Pinpoint the cell where the given text exists, returning its [X, Y] midpoint coordinate. 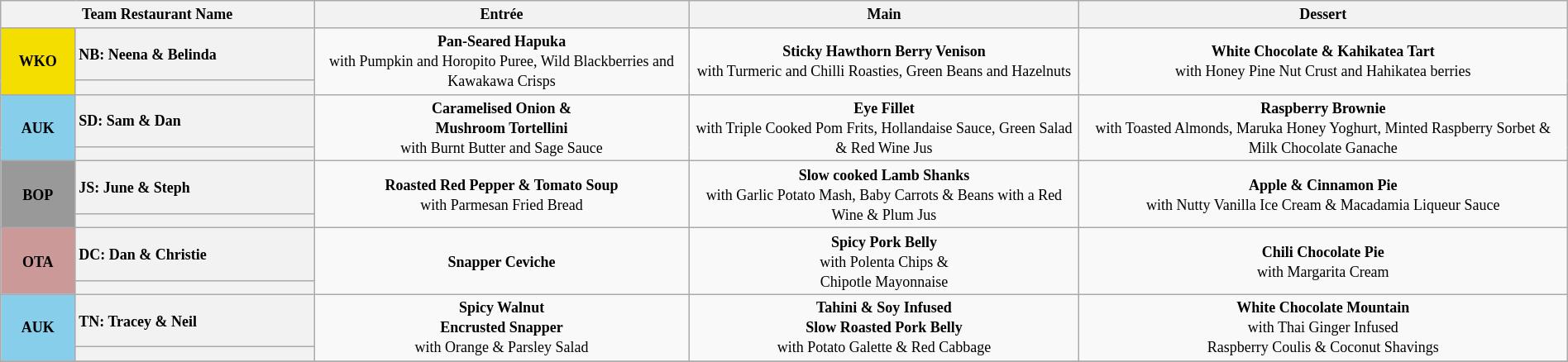
DC: Dan & Christie [195, 254]
Raspberry Browniewith Toasted Almonds, Maruka Honey Yoghurt, Minted Raspberry Sorbet & Milk Chocolate Ganache [1323, 127]
Spicy WalnutEncrusted Snapperwith Orange & Parsley Salad [502, 327]
TN: Tracey & Neil [195, 321]
Snapper Ceviche [502, 261]
Tahini & Soy InfusedSlow Roasted Pork Bellywith Potato Galette & Red Cabbage [883, 327]
Caramelised Onion &Mushroom Tortelliniwith Burnt Butter and Sage Sauce [502, 127]
Main [883, 15]
Eye Filletwith Triple Cooked Pom Frits, Hollandaise Sauce, Green Salad & Red Wine Jus [883, 127]
Roasted Red Pepper & Tomato Soupwith Parmesan Fried Bread [502, 195]
NB: Neena & Belinda [195, 54]
Slow cooked Lamb Shankswith Garlic Potato Mash, Baby Carrots & Beans with a Red Wine & Plum Jus [883, 195]
WKO [38, 61]
White Chocolate & Kahikatea Tartwith Honey Pine Nut Crust and Hahikatea berries [1323, 61]
Entrée [502, 15]
SD: Sam & Dan [195, 121]
Dessert [1323, 15]
OTA [38, 261]
Spicy Pork Bellywith Polenta Chips &Chipotle Mayonnaise [883, 261]
Apple & Cinnamon Piewith Nutty Vanilla Ice Cream & Macadamia Liqueur Sauce [1323, 195]
Team Restaurant Name [157, 15]
JS: June & Steph [195, 188]
Chili Chocolate Piewith Margarita Cream [1323, 261]
BOP [38, 195]
Sticky Hawthorn Berry Venisonwith Turmeric and Chilli Roasties, Green Beans and Hazelnuts [883, 61]
White Chocolate Mountainwith Thai Ginger InfusedRaspberry Coulis & Coconut Shavings [1323, 327]
Pan-Seared Hapukawith Pumpkin and Horopito Puree, Wild Blackberries and Kawakawa Crisps [502, 61]
